Output the [X, Y] coordinate of the center of the cell containing the given text.  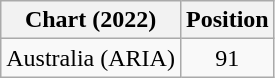
Position [227, 20]
91 [227, 58]
Australia (ARIA) [91, 58]
Chart (2022) [91, 20]
